Search for the cell housing the specified text and yield its [X, Y] center coordinate. 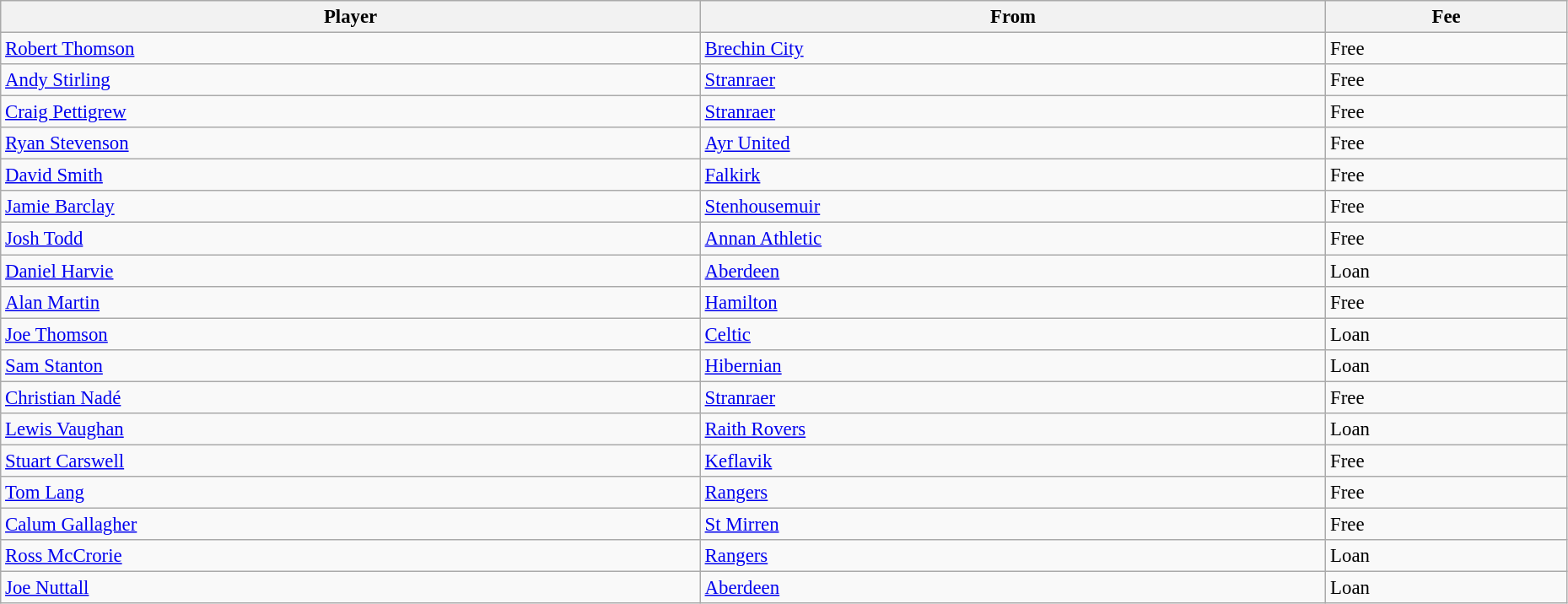
Lewis Vaughan [351, 429]
Annan Athletic [1013, 239]
Celtic [1013, 334]
Ryan Stevenson [351, 143]
Joe Nuttall [351, 588]
Daniel Harvie [351, 271]
Ayr United [1013, 143]
David Smith [351, 175]
Andy Stirling [351, 80]
Ross McCrorie [351, 556]
Joe Thomson [351, 334]
Tom Lang [351, 493]
Craig Pettigrew [351, 112]
Fee [1447, 17]
From [1013, 17]
Jamie Barclay [351, 207]
Calum Gallagher [351, 524]
Stenhousemuir [1013, 207]
Josh Todd [351, 239]
Brechin City [1013, 49]
Robert Thomson [351, 49]
Hibernian [1013, 365]
St Mirren [1013, 524]
Hamilton [1013, 302]
Christian Nadé [351, 397]
Player [351, 17]
Keflavik [1013, 461]
Sam Stanton [351, 365]
Raith Rovers [1013, 429]
Falkirk [1013, 175]
Stuart Carswell [351, 461]
Alan Martin [351, 302]
